Return [x, y] of the center of cell containing provided text 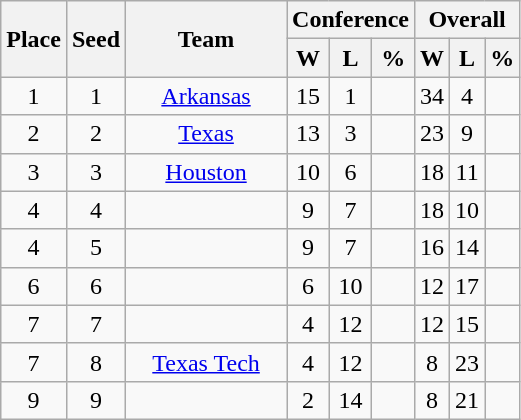
34 [432, 96]
17 [468, 286]
Arkansas [206, 96]
Texas Tech [206, 362]
16 [432, 248]
Texas [206, 134]
13 [308, 134]
Overall [466, 20]
5 [96, 248]
11 [468, 172]
Houston [206, 172]
Conference [351, 20]
Place [34, 39]
21 [468, 400]
Team [206, 39]
Seed [96, 39]
